Capture the cell that displays the provided text and extract its (X, Y) central coordinate. 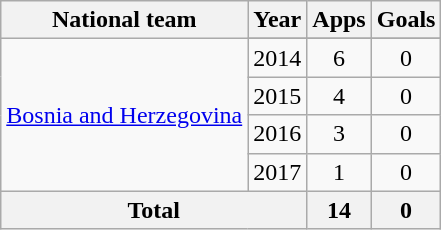
2016 (278, 134)
Total (154, 210)
Year (278, 20)
2015 (278, 96)
National team (124, 20)
Bosnia and Herzegovina (124, 115)
2014 (278, 58)
2017 (278, 172)
14 (339, 210)
3 (339, 134)
Goals (406, 20)
4 (339, 96)
Apps (339, 20)
6 (339, 58)
1 (339, 172)
